Pinpoint the cell where the given text exists, returning its (X, Y) midpoint coordinate. 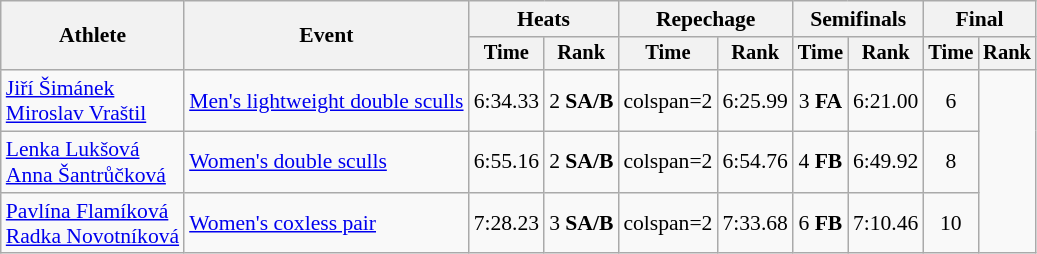
Athlete (92, 36)
4 FB (820, 162)
7:33.68 (754, 224)
6:49.92 (886, 162)
6:25.99 (754, 100)
6 (950, 100)
Jiří ŠimánekMiroslav Vraštil (92, 100)
Semifinals (858, 19)
Women's double sculls (326, 162)
8 (950, 162)
6:55.16 (506, 162)
Women's coxless pair (326, 224)
Pavlína FlamíkováRadka Novotníková (92, 224)
6:21.00 (886, 100)
Repechage (706, 19)
6 FB (820, 224)
7:10.46 (886, 224)
7:28.23 (506, 224)
6:34.33 (506, 100)
10 (950, 224)
Heats (544, 19)
Final (979, 19)
3 FA (820, 100)
6:54.76 (754, 162)
Lenka LukšováAnna Šantrůčková (92, 162)
Event (326, 36)
Men's lightweight double sculls (326, 100)
3 SA/B (581, 224)
